Locate the cell with the specified text and output its [x, y] center coordinate. 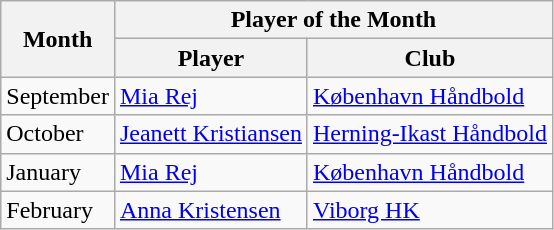
Club [430, 58]
Month [58, 39]
Herning-Ikast Håndbold [430, 134]
Viborg HK [430, 210]
October [58, 134]
Player [210, 58]
September [58, 96]
Anna Kristensen [210, 210]
February [58, 210]
January [58, 172]
Jeanett Kristiansen [210, 134]
Player of the Month [333, 20]
